Scan for the cell matching the given text and deliver its [x, y] coordinate at center. 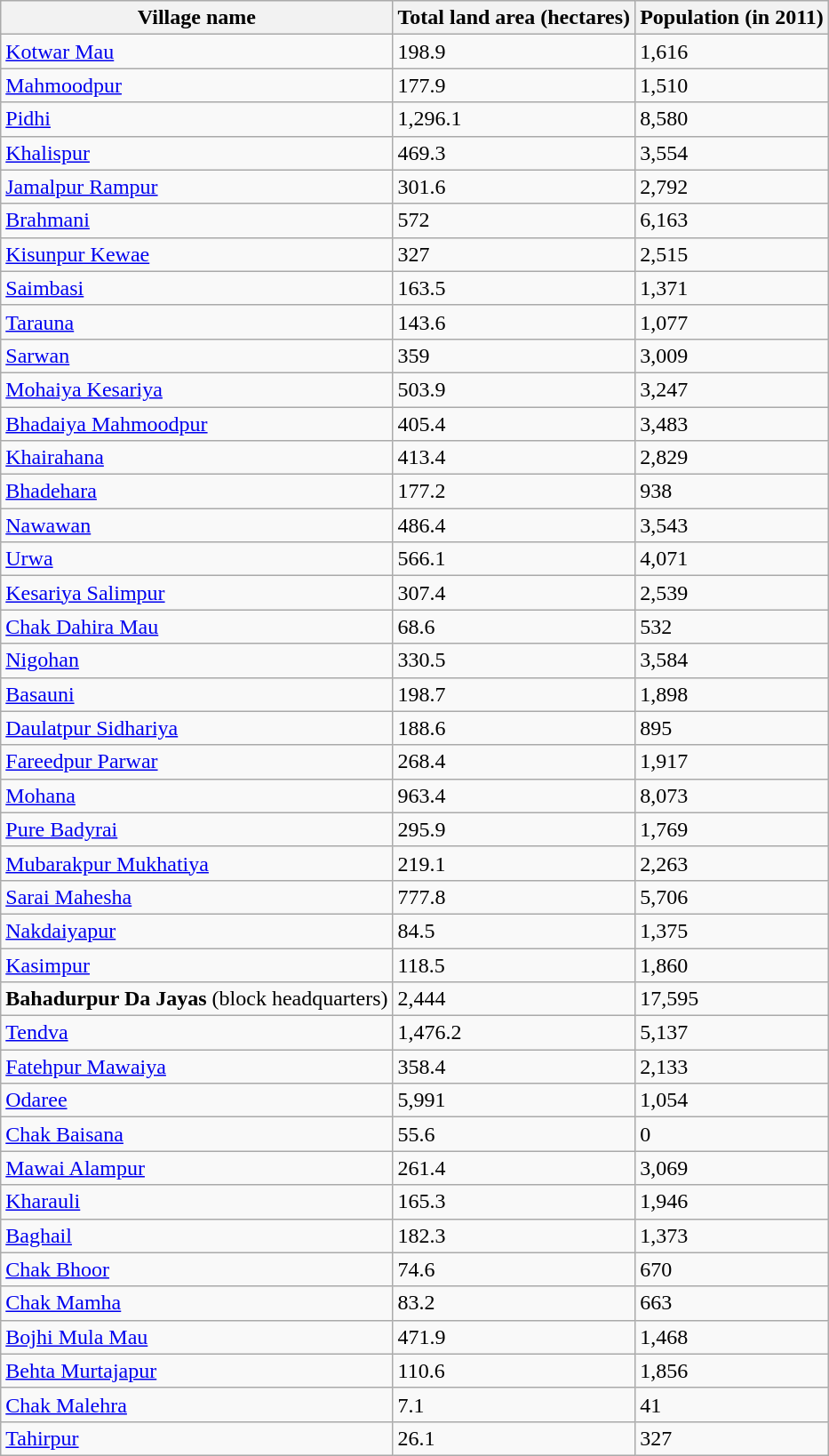
219.1 [514, 863]
Mohana [197, 796]
Tahirpur [197, 1438]
2,133 [732, 1067]
670 [732, 1269]
110.6 [514, 1371]
Sarai Mahesha [197, 897]
469.3 [514, 153]
Nakdaiyapur [197, 931]
405.4 [514, 424]
165.3 [514, 1202]
1,860 [732, 964]
163.5 [514, 288]
Pure Badyrai [197, 829]
895 [732, 728]
198.9 [514, 52]
7.1 [514, 1404]
6,163 [732, 220]
68.6 [514, 627]
566.1 [514, 559]
Mohaiya Kesariya [197, 389]
572 [514, 220]
1,476.2 [514, 1033]
2,539 [732, 593]
8,073 [732, 796]
3,543 [732, 525]
0 [732, 1134]
1,375 [732, 931]
83.2 [514, 1303]
1,769 [732, 829]
Fatehpur Mawaiya [197, 1067]
1,468 [732, 1337]
Village name [197, 18]
177.9 [514, 85]
Khairahana [197, 458]
Pidhi [197, 119]
Brahmani [197, 220]
Saimbasi [197, 288]
Kisunpur Kewae [197, 254]
Kharauli [197, 1202]
Bojhi Mula Mau [197, 1337]
Nawawan [197, 525]
2,792 [732, 187]
3,247 [732, 389]
295.9 [514, 829]
8,580 [732, 119]
2,263 [732, 863]
Bahadurpur Da Jayas (block headquarters) [197, 999]
Odaree [197, 1100]
413.4 [514, 458]
938 [732, 492]
Mubarakpur Mukhatiya [197, 863]
1,946 [732, 1202]
963.4 [514, 796]
Nigohan [197, 660]
Baghail [197, 1236]
Kasimpur [197, 964]
1,371 [732, 288]
486.4 [514, 525]
261.4 [514, 1168]
198.7 [514, 694]
Population (in 2011) [732, 18]
Fareedpur Parwar [197, 762]
Kotwar Mau [197, 52]
Daulatpur Sidhariya [197, 728]
17,595 [732, 999]
Chak Dahira Mau [197, 627]
2,829 [732, 458]
Chak Malehra [197, 1404]
4,071 [732, 559]
301.6 [514, 187]
777.8 [514, 897]
41 [732, 1404]
Behta Murtajapur [197, 1371]
Sarwan [197, 356]
Chak Mamha [197, 1303]
3,554 [732, 153]
1,510 [732, 85]
Basauni [197, 694]
3,483 [732, 424]
5,706 [732, 897]
1,616 [732, 52]
Tarauna [197, 322]
1,296.1 [514, 119]
84.5 [514, 931]
Jamalpur Rampur [197, 187]
3,069 [732, 1168]
1,077 [732, 322]
359 [514, 356]
Khalispur [197, 153]
330.5 [514, 660]
1,856 [732, 1371]
177.2 [514, 492]
Kesariya Salimpur [197, 593]
3,009 [732, 356]
532 [732, 627]
55.6 [514, 1134]
Urwa [197, 559]
Mahmoodpur [197, 85]
Total land area (hectares) [514, 18]
663 [732, 1303]
Bhadehara [197, 492]
Chak Baisana [197, 1134]
Bhadaiya Mahmoodpur [197, 424]
307.4 [514, 593]
5,991 [514, 1100]
Chak Bhoor [197, 1269]
1,898 [732, 694]
1,054 [732, 1100]
5,137 [732, 1033]
2,515 [732, 254]
Tendva [197, 1033]
268.4 [514, 762]
74.6 [514, 1269]
188.6 [514, 728]
2,444 [514, 999]
471.9 [514, 1337]
143.6 [514, 322]
358.4 [514, 1067]
Mawai Alampur [197, 1168]
503.9 [514, 389]
1,373 [732, 1236]
1,917 [732, 762]
3,584 [732, 660]
182.3 [514, 1236]
118.5 [514, 964]
26.1 [514, 1438]
